Identify which cell holds the provided text, then report its [x, y] central coordinate. 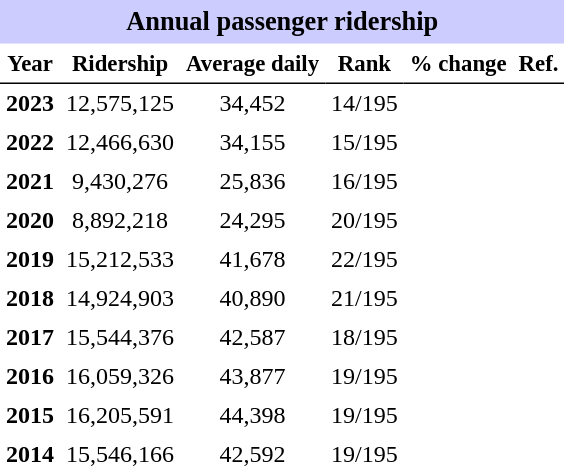
15/195 [364, 142]
16/195 [364, 182]
12,575,125 [120, 104]
22/195 [364, 260]
2015 [30, 416]
40,890 [252, 298]
20/195 [364, 220]
2021 [30, 182]
2022 [30, 142]
9,430,276 [120, 182]
16,205,591 [120, 416]
2018 [30, 298]
34,155 [252, 142]
15,544,376 [120, 338]
Ridership [120, 64]
2019 [30, 260]
15,212,533 [120, 260]
42,587 [252, 338]
43,877 [252, 376]
Average daily [252, 64]
24,295 [252, 220]
18/195 [364, 338]
Year [30, 64]
Rank [364, 64]
2016 [30, 376]
25,836 [252, 182]
8,892,218 [120, 220]
12,466,630 [120, 142]
Annual passenger ridership [282, 22]
41,678 [252, 260]
34,452 [252, 104]
44,398 [252, 416]
14,924,903 [120, 298]
14/195 [364, 104]
16,059,326 [120, 376]
2020 [30, 220]
2017 [30, 338]
% change [458, 64]
2023 [30, 104]
21/195 [364, 298]
